Output the [X, Y] coordinate of the center of the cell containing the given text.  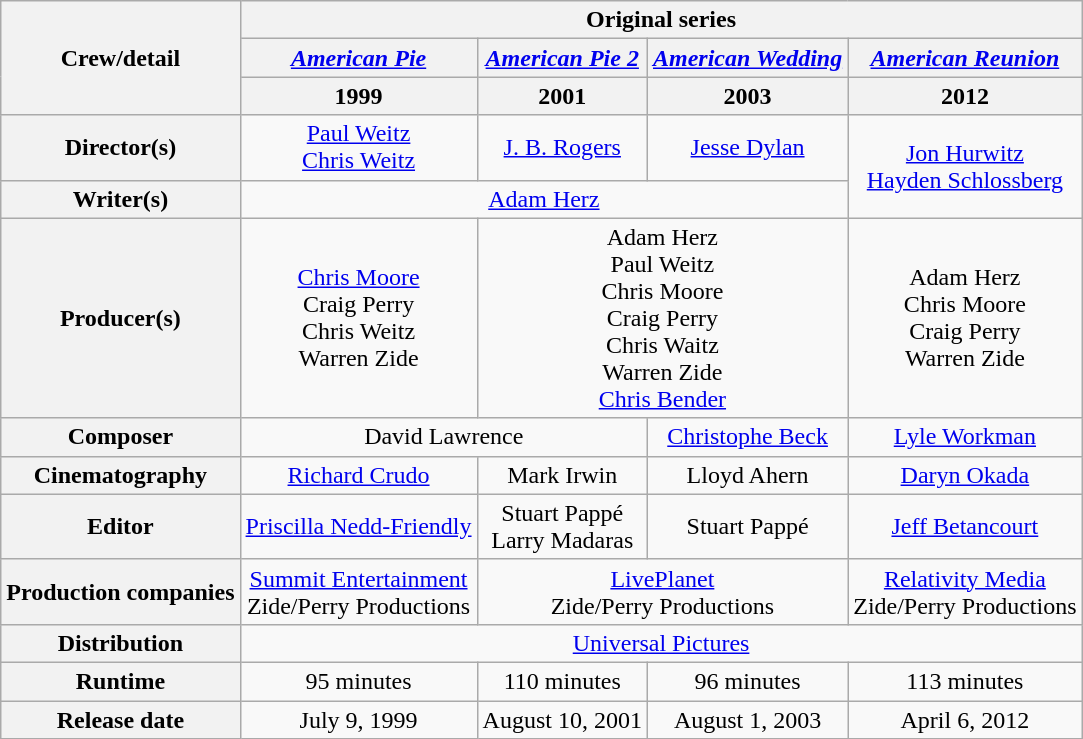
Christophe Beck [747, 437]
Universal Pictures [661, 643]
Relativity Media Zide/Perry Productions [965, 592]
Jesse Dylan [747, 148]
Production companies [120, 592]
Cinematography [120, 475]
Adam Herz [544, 199]
Crew/detail [120, 58]
110 minutes [562, 681]
Distribution [120, 643]
Composer [120, 437]
Paul Weitz Chris Weitz [358, 148]
August 10, 2001 [562, 719]
Producer(s) [120, 318]
96 minutes [747, 681]
2003 [747, 96]
Director(s) [120, 148]
1999 [358, 96]
Lloyd Ahern [747, 475]
Stuart Pappé Larry Madaras [562, 526]
American Pie 2 [562, 58]
Lyle Workman [965, 437]
95 minutes [358, 681]
Editor [120, 526]
American Reunion [965, 58]
Richard Crudo [358, 475]
J. B. Rogers [562, 148]
2012 [965, 96]
April 6, 2012 [965, 719]
Chris Moore Craig Perry Chris Weitz Warren Zide [358, 318]
July 9, 1999 [358, 719]
David Lawrence [444, 437]
113 minutes [965, 681]
Release date [120, 719]
Runtime [120, 681]
Adam Herz Chris Moore Craig Perry Warren Zide [965, 318]
Priscilla Nedd-Friendly [358, 526]
American Wedding [747, 58]
Writer(s) [120, 199]
LivePlanet Zide/Perry Productions [662, 592]
Daryn Okada [965, 475]
Jeff Betancourt [965, 526]
August 1, 2003 [747, 719]
Adam Herz Paul Weitz Chris Moore Craig Perry Chris Waitz Warren Zide Chris Bender [662, 318]
Stuart Pappé [747, 526]
Summit Entertainment Zide/Perry Productions [358, 592]
2001 [562, 96]
American Pie [358, 58]
Mark Irwin [562, 475]
Original series [661, 20]
Jon Hurwitz Hayden Schlossberg [965, 166]
